Extract the (x, y) coordinate from the center of the cell holding the provided text.  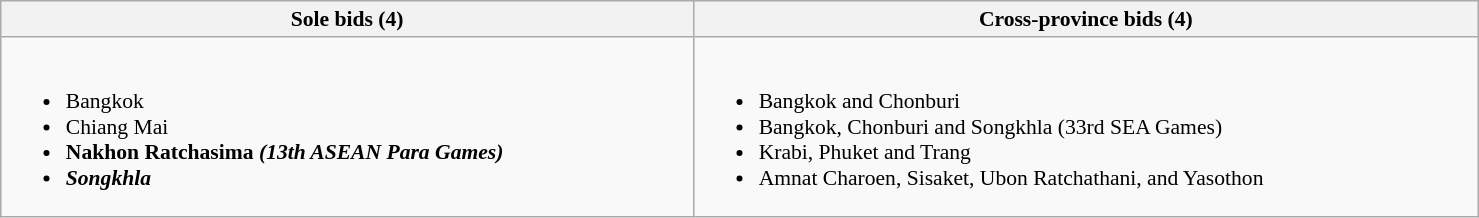
BangkokChiang MaiNakhon Ratchasima (13th ASEAN Para Games)Songkhla (348, 128)
Cross-province bids (4) (1086, 19)
Sole bids (4) (348, 19)
Bangkok and ChonburiBangkok, Chonburi and Songkhla (33rd SEA Games)Krabi, Phuket and TrangAmnat Charoen, Sisaket, Ubon Ratchathani, and Yasothon (1086, 128)
